Scan for the cell matching the given text and deliver its [x, y] coordinate at center. 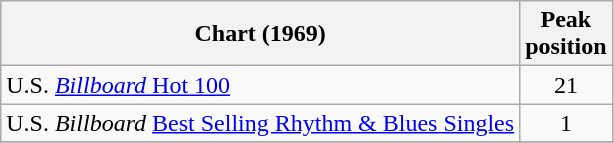
U.S. Billboard Best Selling Rhythm & Blues Singles [260, 123]
Peakposition [566, 34]
U.S. Billboard Hot 100 [260, 85]
Chart (1969) [260, 34]
1 [566, 123]
21 [566, 85]
